Identify which cell holds the provided text, then report its (X, Y) central coordinate. 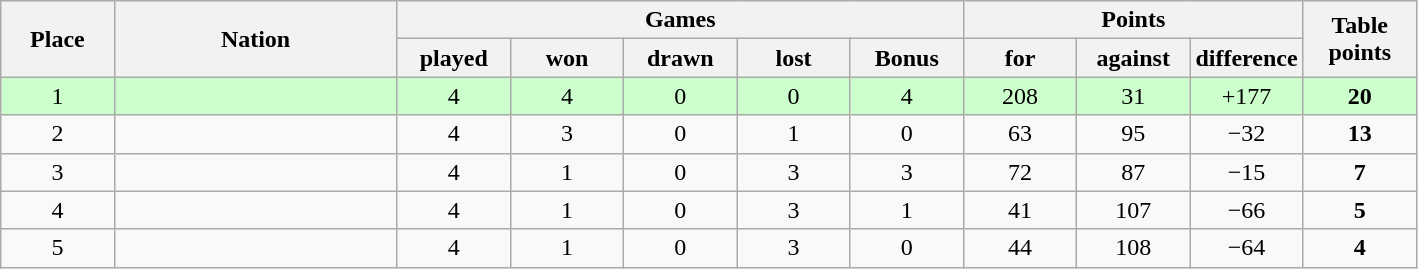
difference (1246, 58)
20 (1360, 96)
44 (1020, 248)
won (566, 58)
95 (1134, 134)
Games (680, 20)
7 (1360, 172)
lost (794, 58)
13 (1360, 134)
Points (1133, 20)
72 (1020, 172)
41 (1020, 210)
Nation (256, 39)
+177 (1246, 96)
for (1020, 58)
87 (1134, 172)
played (454, 58)
−64 (1246, 248)
108 (1134, 248)
−66 (1246, 210)
−15 (1246, 172)
−32 (1246, 134)
208 (1020, 96)
Place (58, 39)
63 (1020, 134)
31 (1134, 96)
against (1134, 58)
Tablepoints (1360, 39)
107 (1134, 210)
Bonus (906, 58)
2 (58, 134)
drawn (680, 58)
